Identify which cell holds the provided text, then report its [X, Y] central coordinate. 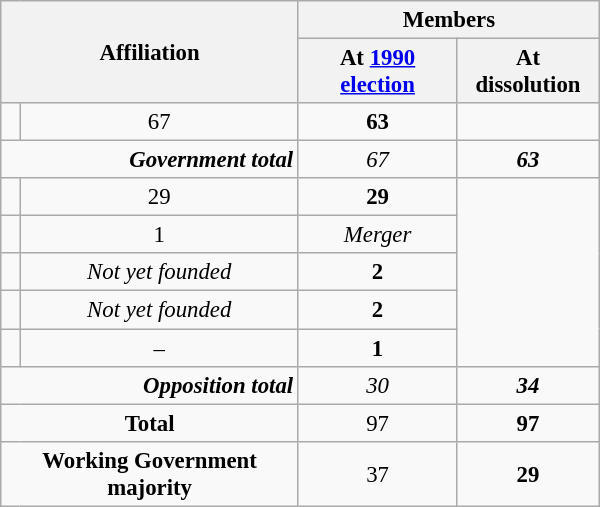
Government total [150, 160]
37 [377, 474]
Working Government majority [150, 474]
Total [150, 423]
34 [528, 385]
Merger [377, 235]
At dissolution [528, 72]
At 1990 election [377, 72]
Affiliation [150, 52]
Opposition total [150, 385]
30 [377, 385]
Members [448, 20]
– [159, 348]
